Pinpoint the cell where the given text exists, returning its [X, Y] midpoint coordinate. 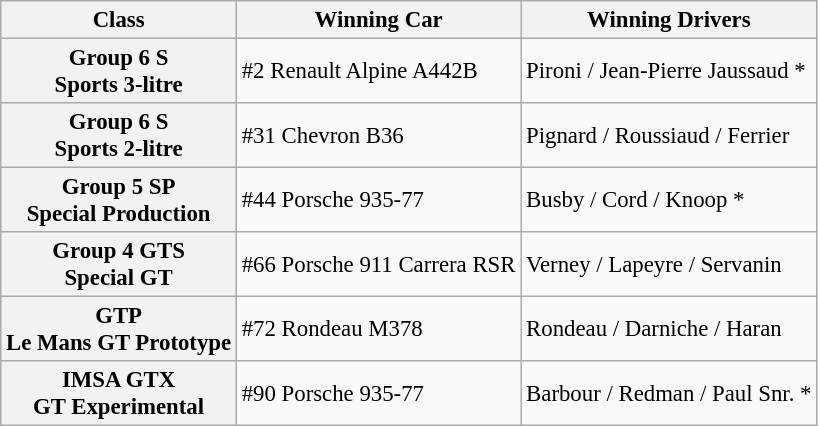
Group 5 SP Special Production [119, 200]
Winning Drivers [669, 20]
Group 6 S Sports 2-litre [119, 136]
Pironi / Jean-Pierre Jaussaud * [669, 72]
Class [119, 20]
Busby / Cord / Knoop * [669, 200]
#72 Rondeau M378 [378, 330]
#66 Porsche 911 Carrera RSR [378, 264]
Group 4 GTS Special GT [119, 264]
Pignard / Roussiaud / Ferrier [669, 136]
GTP Le Mans GT Prototype [119, 330]
Group 6 S Sports 3-litre [119, 72]
#44 Porsche 935-77 [378, 200]
#2 Renault Alpine A442B [378, 72]
#31 Chevron B36 [378, 136]
Winning Car [378, 20]
Verney / Lapeyre / Servanin [669, 264]
Rondeau / Darniche / Haran [669, 330]
